Locate the cell with the specified text and output its [X, Y] center coordinate. 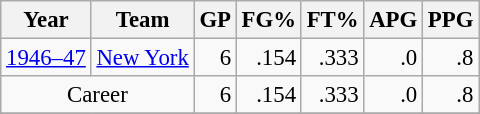
GP [215, 20]
PPG [451, 20]
Career [98, 95]
FT% [332, 20]
Team [142, 20]
New York [142, 58]
1946–47 [46, 58]
APG [394, 20]
FG% [268, 20]
Year [46, 20]
